Identify which cell holds the provided text, then report its [x, y] central coordinate. 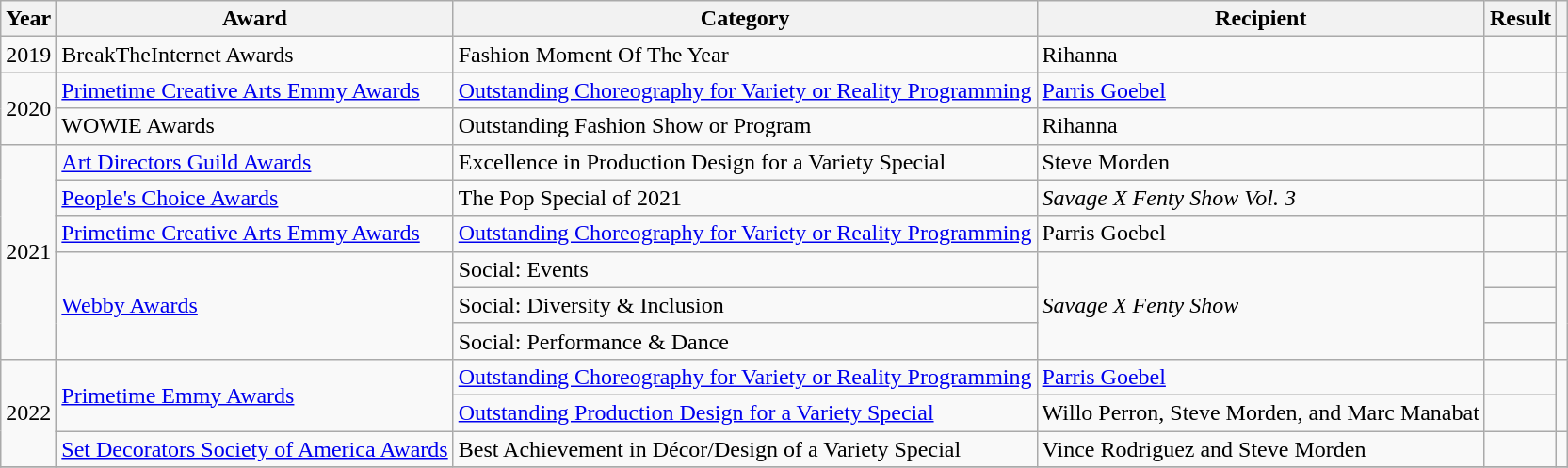
Social: Events [745, 269]
Outstanding Production Design for a Variety Special [745, 412]
2020 [28, 108]
Social: Diversity & Inclusion [745, 305]
2021 [28, 251]
Year [28, 19]
Vince Rodriguez and Steve Morden [1260, 449]
Result [1520, 19]
Primetime Emmy Awards [254, 395]
Set Decorators Society of America Awards [254, 449]
Best Achievement in Décor/Design of a Variety Special [745, 449]
2022 [28, 412]
Recipient [1260, 19]
People's Choice Awards [254, 198]
BreakTheInternet Awards [254, 55]
Outstanding Fashion Show or Program [745, 126]
Savage X Fenty Show Vol. 3 [1260, 198]
WOWIE Awards [254, 126]
Willo Perron, Steve Morden, and Marc Manabat [1260, 412]
Art Directors Guild Awards [254, 162]
Savage X Fenty Show [1260, 305]
2019 [28, 55]
Excellence in Production Design for a Variety Special [745, 162]
Category [745, 19]
Social: Performance & Dance [745, 341]
Fashion Moment Of The Year [745, 55]
Award [254, 19]
The Pop Special of 2021 [745, 198]
Steve Morden [1260, 162]
Webby Awards [254, 305]
